Find where the given text appears and provide that cell's center as [x, y] coordinate. 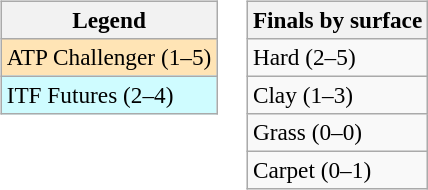
Clay (1–3) [337, 95]
Hard (2–5) [337, 57]
Finals by surface [337, 20]
ITF Futures (2–4) [108, 95]
Grass (0–0) [337, 133]
Carpet (0–1) [337, 171]
Legend [108, 20]
ATP Challenger (1–5) [108, 57]
